Output the (X, Y) coordinate of the center of the cell containing the given text.  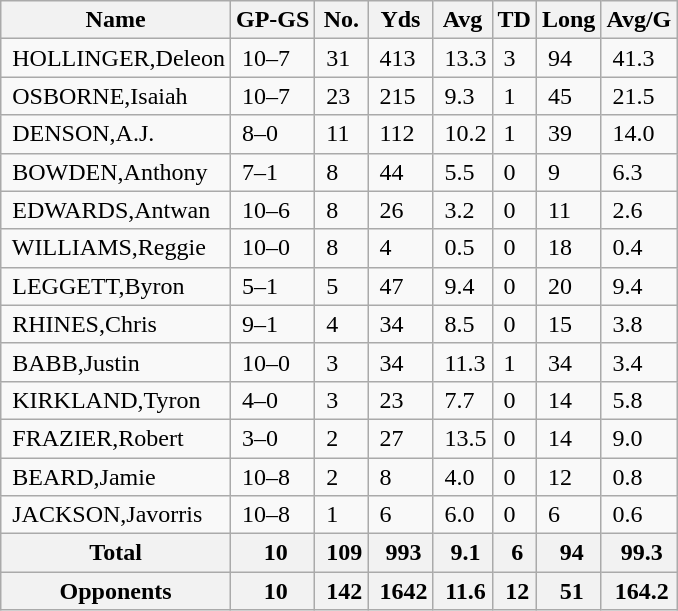
7.7 (462, 400)
BEARD,Jamie (116, 477)
18 (568, 248)
0.6 (639, 515)
5.8 (639, 400)
9 (568, 172)
BOWDEN,Anthony (116, 172)
RHINES,Chris (116, 324)
Long (568, 20)
51 (568, 591)
FRAZIER,Robert (116, 438)
Yds (400, 20)
109 (342, 553)
31 (342, 58)
9.3 (462, 96)
HOLLINGER,Deleon (116, 58)
112 (400, 134)
27 (400, 438)
8–0 (272, 134)
8.5 (462, 324)
4.0 (462, 477)
15 (568, 324)
Opponents (116, 591)
99.3 (639, 553)
9–1 (272, 324)
44 (400, 172)
5.5 (462, 172)
21.5 (639, 96)
14.0 (639, 134)
WILLIAMS,Reggie (116, 248)
142 (342, 591)
1642 (400, 591)
13.5 (462, 438)
TD (514, 20)
Total (116, 553)
2.6 (639, 210)
215 (400, 96)
KIRKLAND,Tyron (116, 400)
3.8 (639, 324)
10.2 (462, 134)
39 (568, 134)
Name (116, 20)
LEGGETT,Byron (116, 286)
3.4 (639, 362)
26 (400, 210)
BABB,Justin (116, 362)
45 (568, 96)
7–1 (272, 172)
No. (342, 20)
0.5 (462, 248)
993 (400, 553)
5 (342, 286)
3–0 (272, 438)
4–0 (272, 400)
20 (568, 286)
41.3 (639, 58)
DENSON,A.J. (116, 134)
9.0 (639, 438)
0.4 (639, 248)
413 (400, 58)
Avg (462, 20)
13.3 (462, 58)
OSBORNE,Isaiah (116, 96)
3.2 (462, 210)
Avg/G (639, 20)
5–1 (272, 286)
47 (400, 286)
11.3 (462, 362)
11.6 (462, 591)
6.0 (462, 515)
6.3 (639, 172)
JACKSON,Javorris (116, 515)
EDWARDS,Antwan (116, 210)
GP-GS (272, 20)
0.8 (639, 477)
10–6 (272, 210)
9.1 (462, 553)
164.2 (639, 591)
